Output the [X, Y] coordinate of the center of the cell containing the given text.  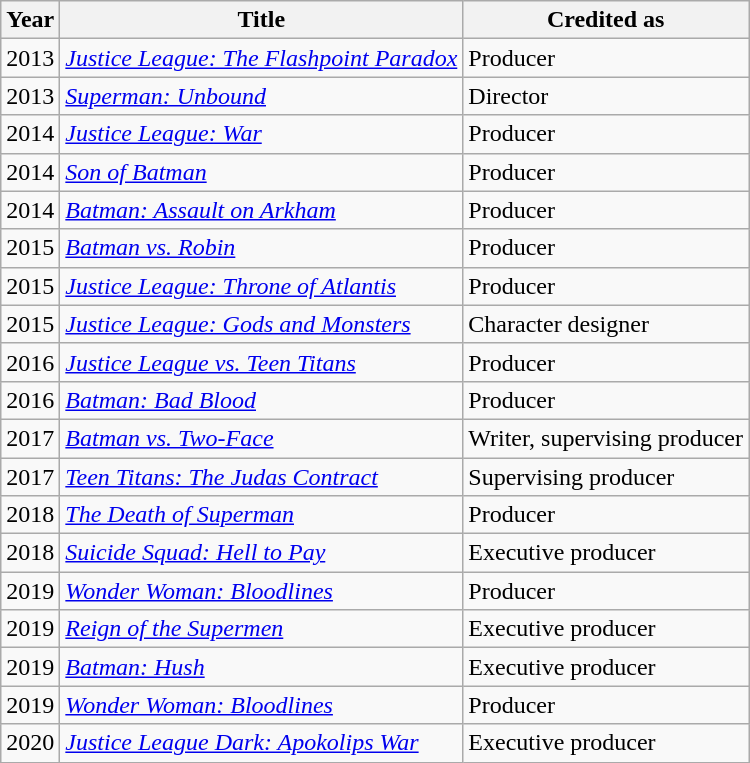
Year [30, 20]
Character designer [606, 324]
Reign of the Supermen [262, 629]
Justice League Dark: Apokolips War [262, 743]
Title [262, 20]
Batman: Hush [262, 667]
Suicide Squad: Hell to Pay [262, 553]
Director [606, 96]
Teen Titans: The Judas Contract [262, 477]
Batman: Assault on Arkham [262, 210]
Supervising producer [606, 477]
Son of Batman [262, 172]
Justice League: War [262, 134]
2020 [30, 743]
Batman vs. Two-Face [262, 438]
Batman: Bad Blood [262, 400]
Superman: Unbound [262, 96]
The Death of Superman [262, 515]
Credited as [606, 20]
Justice League: Gods and Monsters [262, 324]
Justice League: The Flashpoint Paradox [262, 58]
Justice League vs. Teen Titans [262, 362]
Justice League: Throne of Atlantis [262, 286]
Batman vs. Robin [262, 248]
Writer, supervising producer [606, 438]
